For the text-containing cell, return its midpoint in (X, Y) coordinate format. 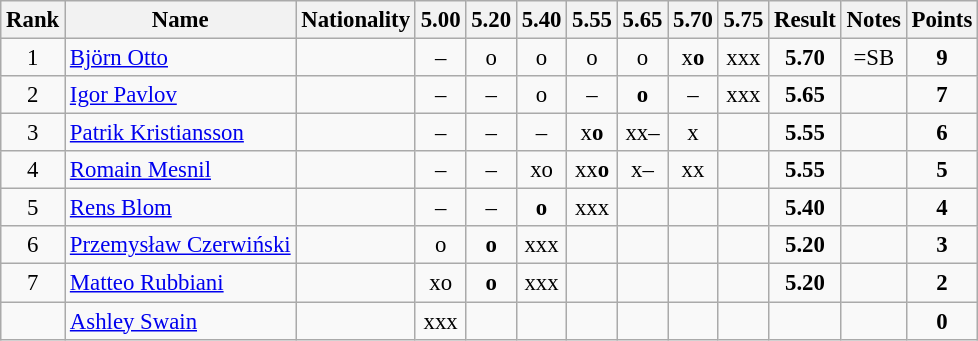
x (693, 133)
xx (693, 170)
xxo (592, 170)
Björn Otto (180, 58)
xx– (642, 133)
Patrik Kristiansson (180, 133)
Rank (33, 20)
Points (942, 20)
Ashley Swain (180, 321)
5.75 (743, 20)
Nationality (356, 20)
Przemysław Czerwiński (180, 245)
x– (642, 170)
Romain Mesnil (180, 170)
Name (180, 20)
5.00 (440, 20)
9 (942, 58)
1 (33, 58)
0 (942, 321)
Notes (874, 20)
Matteo Rubbiani (180, 283)
Result (806, 20)
Rens Blom (180, 208)
Igor Pavlov (180, 95)
=SB (874, 58)
